Scan for the cell matching the given text and deliver its [X, Y] coordinate at center. 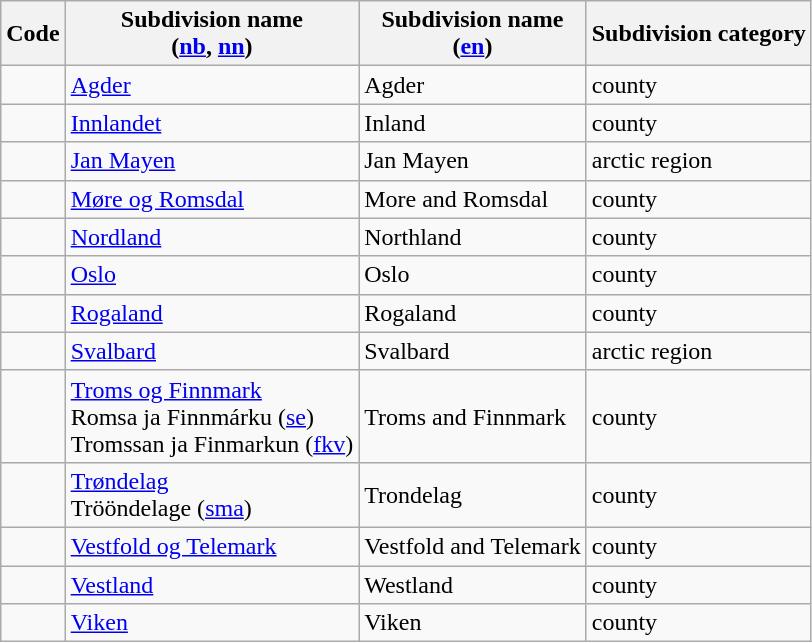
Innlandet [212, 123]
Westland [473, 585]
Troms and Finnmark [473, 416]
Code [33, 34]
Vestfold and Telemark [473, 546]
Inland [473, 123]
Vestfold og Telemark [212, 546]
Nordland [212, 237]
Trondelag [473, 494]
More and Romsdal [473, 199]
TrøndelagTrööndelage (sma) [212, 494]
Vestland [212, 585]
Subdivision category [698, 34]
Møre og Romsdal [212, 199]
Subdivision name(en) [473, 34]
Troms og FinnmarkRomsa ja Finnmárku (se)Tromssan ja Finmarkun (fkv) [212, 416]
Northland [473, 237]
Subdivision name(nb, nn) [212, 34]
